Capture the cell that displays the provided text and extract its [x, y] central coordinate. 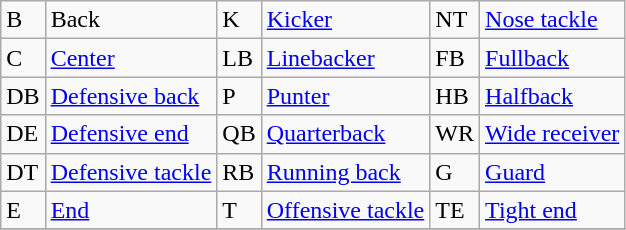
Linebacker [346, 58]
Running back [346, 172]
WR [455, 134]
K [239, 20]
Punter [346, 96]
G [455, 172]
Defensive back [131, 96]
DE [23, 134]
C [23, 58]
P [239, 96]
DB [23, 96]
LB [239, 58]
Guard [552, 172]
TE [455, 210]
Back [131, 20]
Center [131, 58]
E [23, 210]
QB [239, 134]
Defensive tackle [131, 172]
DT [23, 172]
NT [455, 20]
T [239, 210]
Kicker [346, 20]
RB [239, 172]
End [131, 210]
Offensive tackle [346, 210]
FB [455, 58]
B [23, 20]
Quarterback [346, 134]
Halfback [552, 96]
Nose tackle [552, 20]
Wide receiver [552, 134]
Fullback [552, 58]
Defensive end [131, 134]
Tight end [552, 210]
HB [455, 96]
